Determine the [x, y] coordinate at the center of the cell enclosing the given text.  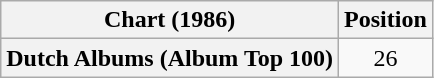
Dutch Albums (Album Top 100) [170, 58]
Position [386, 20]
Chart (1986) [170, 20]
26 [386, 58]
